Extract the (X, Y) coordinate from the center of the cell holding the provided text.  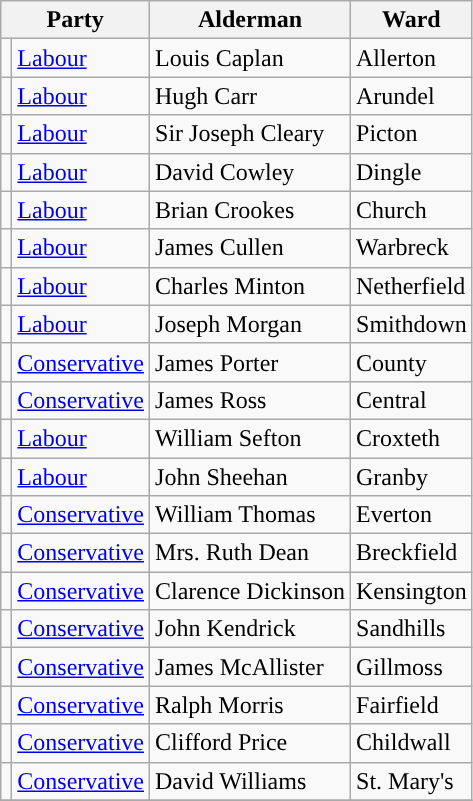
Alderman (250, 20)
Joseph Morgan (250, 324)
Allerton (412, 58)
Party (76, 20)
Hugh Carr (250, 96)
Church (412, 210)
Clarence Dickinson (250, 591)
Smithdown (412, 324)
Fairfield (412, 705)
David Cowley (250, 172)
Charles Minton (250, 286)
William Thomas (250, 515)
Warbreck (412, 248)
County (412, 362)
Sir Joseph Cleary (250, 134)
Clifford Price (250, 743)
John Kendrick (250, 629)
James Cullen (250, 248)
Everton (412, 515)
David Williams (250, 781)
Central (412, 400)
Childwall (412, 743)
John Sheehan (250, 477)
James Porter (250, 362)
Kensington (412, 591)
Granby (412, 477)
James McAllister (250, 667)
Gillmoss (412, 667)
William Sefton (250, 438)
Mrs. Ruth Dean (250, 553)
Sandhills (412, 629)
Ward (412, 20)
Ralph Morris (250, 705)
Louis Caplan (250, 58)
Arundel (412, 96)
Brian Crookes (250, 210)
Croxteth (412, 438)
St. Mary's (412, 781)
James Ross (250, 400)
Netherfield (412, 286)
Dingle (412, 172)
Picton (412, 134)
Breckfield (412, 553)
